Scan for the cell matching the given text and deliver its [X, Y] coordinate at center. 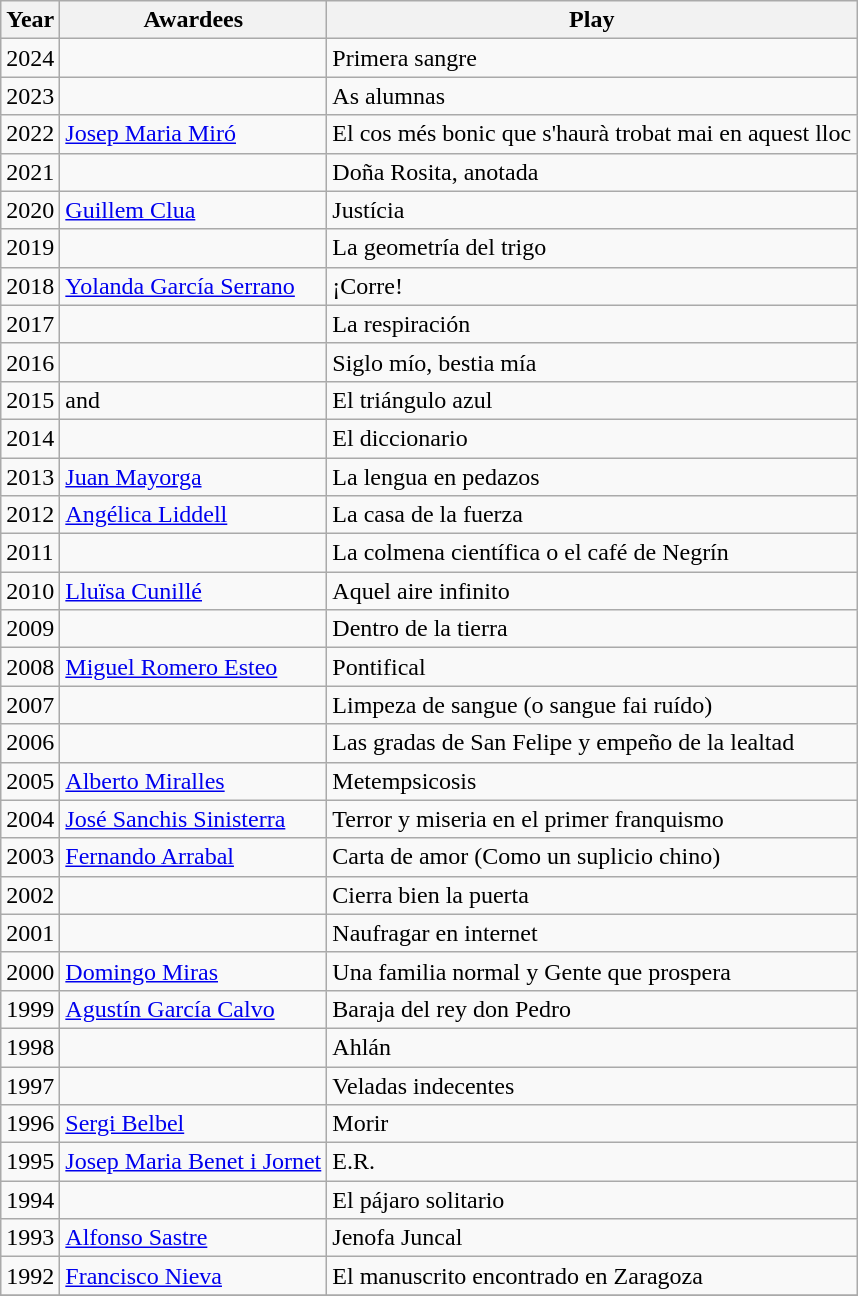
2014 [30, 438]
Morir [592, 1124]
Veladas indecentes [592, 1085]
¡Corre! [592, 286]
La respiración [592, 324]
Siglo mío, bestia mía [592, 362]
El triángulo azul [592, 400]
2017 [30, 324]
El cos més bonic que s'haurà trobat mai en aquest lloc [592, 134]
2005 [30, 781]
Aquel aire infinito [592, 591]
2018 [30, 286]
Angélica Liddell [194, 515]
2009 [30, 629]
2013 [30, 477]
2019 [30, 248]
2011 [30, 553]
and [194, 400]
2024 [30, 58]
1994 [30, 1200]
Pontifical [592, 667]
2021 [30, 172]
La lengua en pedazos [592, 477]
Year [30, 20]
Alberto Miralles [194, 781]
E.R. [592, 1162]
Agustín García Calvo [194, 1009]
2004 [30, 819]
2000 [30, 971]
Una familia normal y Gente que prospera [592, 971]
Las gradas de San Felipe y empeño de la lealtad [592, 743]
2007 [30, 705]
Naufragar en internet [592, 933]
Domingo Miras [194, 971]
La colmena científica o el café de Negrín [592, 553]
Lluïsa Cunillé [194, 591]
2002 [30, 895]
1997 [30, 1085]
Justícia [592, 210]
2020 [30, 210]
Play [592, 20]
2015 [30, 400]
2001 [30, 933]
1999 [30, 1009]
2023 [30, 96]
Dentro de la tierra [592, 629]
2003 [30, 857]
Jenofa Juncal [592, 1238]
2010 [30, 591]
El manuscrito encontrado en Zaragoza [592, 1276]
Limpeza de sangue (o sangue fai ruído) [592, 705]
Juan Mayorga [194, 477]
Doña Rosita, anotada [592, 172]
Alfonso Sastre [194, 1238]
Miguel Romero Esteo [194, 667]
Terror y miseria en el primer franquismo [592, 819]
Guillem Clua [194, 210]
José Sanchis Sinisterra [194, 819]
La casa de la fuerza [592, 515]
Fernando Arrabal [194, 857]
Yolanda García Serrano [194, 286]
Awardees [194, 20]
Josep Maria Benet i Jornet [194, 1162]
1993 [30, 1238]
Josep Maria Miró [194, 134]
1998 [30, 1047]
El diccionario [592, 438]
1996 [30, 1124]
As alumnas [592, 96]
Metempsicosis [592, 781]
1992 [30, 1276]
2012 [30, 515]
Sergi Belbel [194, 1124]
2022 [30, 134]
2008 [30, 667]
Primera sangre [592, 58]
Carta de amor (Como un suplicio chino) [592, 857]
2006 [30, 743]
Ahlán [592, 1047]
La geometría del trigo [592, 248]
Baraja del rey don Pedro [592, 1009]
2016 [30, 362]
Francisco Nieva [194, 1276]
El pájaro solitario [592, 1200]
1995 [30, 1162]
Cierra bien la puerta [592, 895]
